Search for the cell housing the specified text and yield its (x, y) center coordinate. 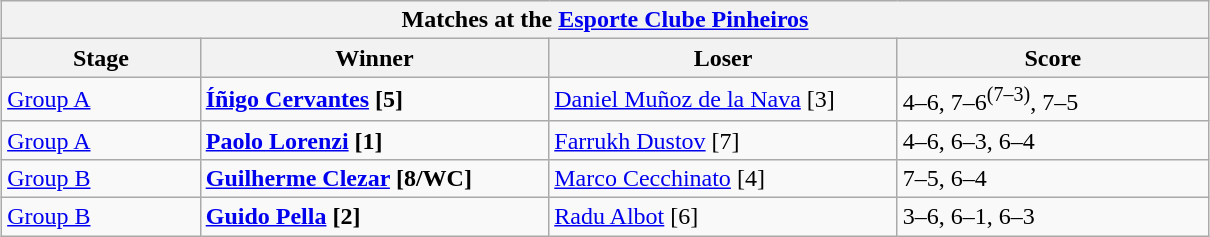
Stage (102, 58)
4–6, 7–6(7–3), 7–5 (1052, 100)
Matches at the Esporte Clube Pinheiros (606, 20)
Score (1052, 58)
Guido Pella [2] (374, 217)
Radu Albot [6] (724, 217)
Winner (374, 58)
4–6, 6–3, 6–4 (1052, 140)
Loser (724, 58)
Daniel Muñoz de la Nava [3] (724, 100)
Marco Cecchinato [4] (724, 178)
3–6, 6–1, 6–3 (1052, 217)
Íñigo Cervantes [5] (374, 100)
Guilherme Clezar [8/WC] (374, 178)
7–5, 6–4 (1052, 178)
Paolo Lorenzi [1] (374, 140)
Farrukh Dustov [7] (724, 140)
